Locate the cell with the specified text and output its (X, Y) center coordinate. 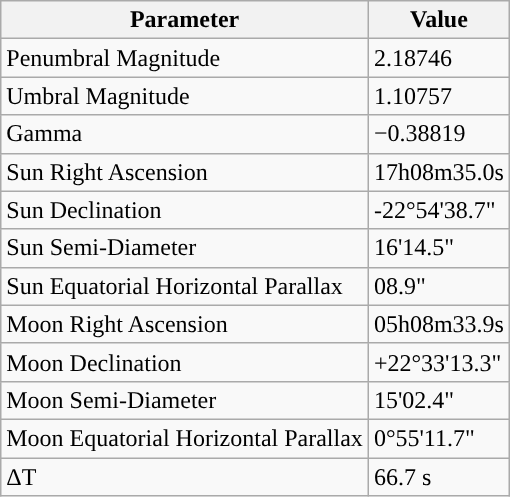
Sun Declination (185, 210)
08.9" (438, 286)
17h08m35.0s (438, 172)
0°55'11.7" (438, 438)
Umbral Magnitude (185, 96)
Moon Right Ascension (185, 324)
2.18746 (438, 58)
16'14.5" (438, 248)
1.10757 (438, 96)
−0.38819 (438, 134)
Gamma (185, 134)
+22°33'13.3" (438, 362)
ΔT (185, 477)
Penumbral Magnitude (185, 58)
Sun Equatorial Horizontal Parallax (185, 286)
Moon Semi-Diameter (185, 400)
05h08m33.9s (438, 324)
15'02.4" (438, 400)
Moon Equatorial Horizontal Parallax (185, 438)
66.7 s (438, 477)
Parameter (185, 20)
Sun Semi-Diameter (185, 248)
Moon Declination (185, 362)
Value (438, 20)
Sun Right Ascension (185, 172)
-22°54'38.7" (438, 210)
